Pinpoint the cell where the given text exists, returning its [X, Y] midpoint coordinate. 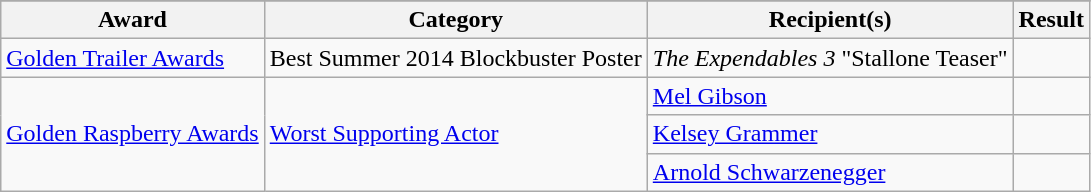
Category [456, 20]
Award [132, 20]
The Expendables 3 "Stallone Teaser" [830, 58]
Golden Raspberry Awards [132, 134]
Worst Supporting Actor [456, 134]
Arnold Schwarzenegger [830, 172]
Mel Gibson [830, 96]
Kelsey Grammer [830, 134]
Golden Trailer Awards [132, 58]
Recipient(s) [830, 20]
Result [1051, 20]
Best Summer 2014 Blockbuster Poster [456, 58]
